Capture the cell that displays the provided text and extract its [X, Y] central coordinate. 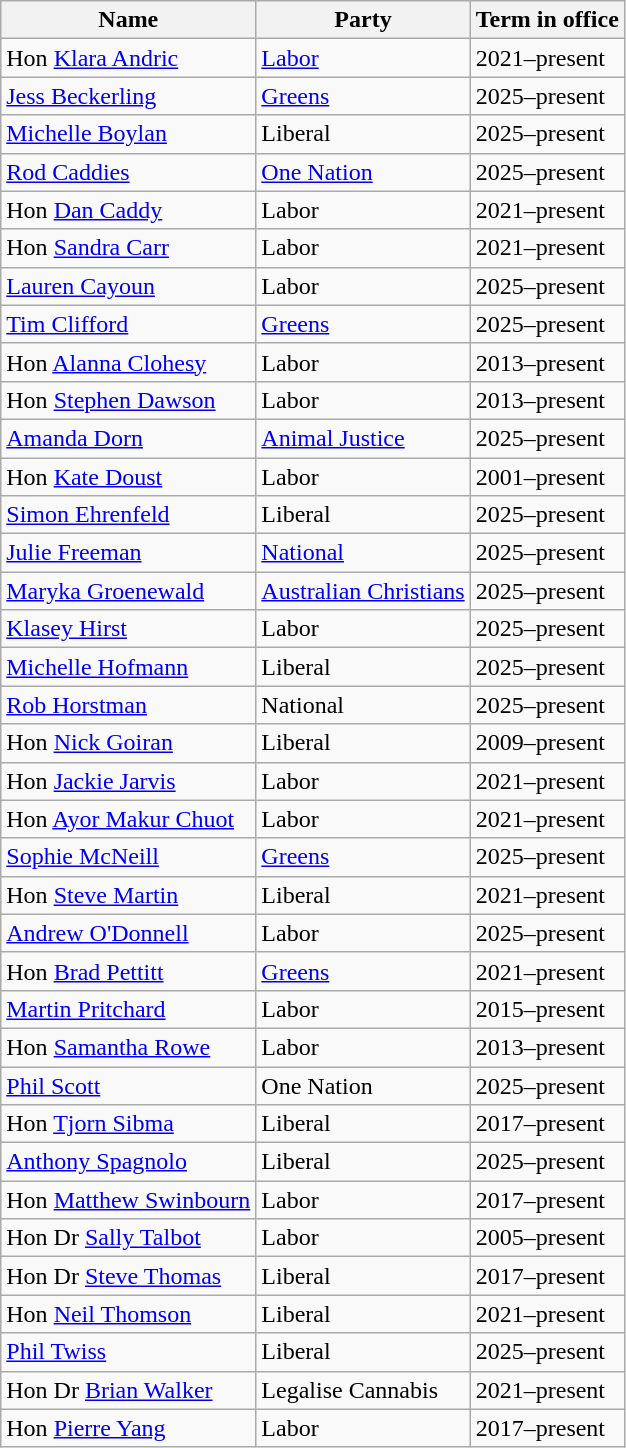
Tim Clifford [128, 324]
Michelle Boylan [128, 134]
Sophie McNeill [128, 857]
2009–present [547, 743]
Julie Freeman [128, 553]
2015–present [547, 1009]
Hon Jackie Jarvis [128, 781]
Hon Alanna Clohesy [128, 362]
Hon Kate Doust [128, 477]
Rod Caddies [128, 172]
Lauren Cayoun [128, 286]
Hon Dan Caddy [128, 210]
2001–present [547, 477]
Michelle Hofmann [128, 667]
Anthony Spagnolo [128, 1162]
Andrew O'Donnell [128, 933]
Hon Ayor Makur Chuot [128, 819]
Hon Matthew Swinbourn [128, 1200]
Animal Justice [363, 438]
Hon Nick Goiran [128, 743]
Klasey Hirst [128, 629]
Phil Twiss [128, 1352]
Hon Pierre Yang [128, 1428]
Hon Klara Andric [128, 58]
Rob Horstman [128, 705]
Hon Dr Steve Thomas [128, 1276]
Martin Pritchard [128, 1009]
2005–present [547, 1238]
Party [363, 20]
Hon Steve Martin [128, 895]
Amanda Dorn [128, 438]
Jess Beckerling [128, 96]
Term in office [547, 20]
Hon Neil Thomson [128, 1314]
Hon Tjorn Sibma [128, 1124]
Maryka Groenewald [128, 591]
Legalise Cannabis [363, 1390]
Hon Sandra Carr [128, 248]
Hon Dr Sally Talbot [128, 1238]
Hon Samantha Rowe [128, 1047]
Australian Christians [363, 591]
Hon Brad Pettitt [128, 971]
Phil Scott [128, 1085]
Name [128, 20]
Hon Stephen Dawson [128, 400]
Simon Ehrenfeld [128, 515]
Hon Dr Brian Walker [128, 1390]
